Search for the cell housing the specified text and yield its (X, Y) center coordinate. 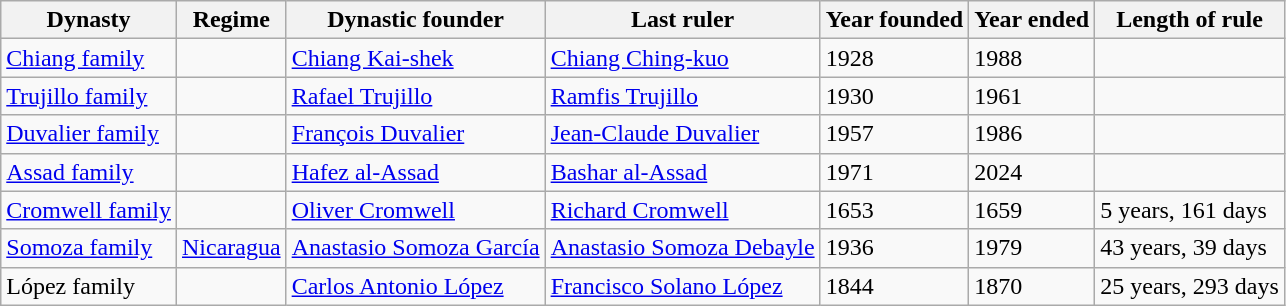
2024 (1032, 172)
Ramfis Trujillo (682, 96)
Oliver Cromwell (416, 210)
Rafael Trujillo (416, 96)
1930 (894, 96)
Chiang family (89, 58)
Last ruler (682, 20)
Chiang Kai-shek (416, 58)
Anastasio Somoza García (416, 248)
Bashar al-Assad (682, 172)
1936 (894, 248)
François Duvalier (416, 134)
Trujillo family (89, 96)
1957 (894, 134)
1961 (1032, 96)
1928 (894, 58)
Length of rule (1190, 20)
1979 (1032, 248)
1988 (1032, 58)
Regime (231, 20)
Assad family (89, 172)
1653 (894, 210)
1844 (894, 286)
Duvalier family (89, 134)
Nicaragua (231, 248)
1659 (1032, 210)
1870 (1032, 286)
Chiang Ching-kuo (682, 58)
López family (89, 286)
Year founded (894, 20)
Hafez al-Assad (416, 172)
25 years, 293 days (1190, 286)
Dynastic founder (416, 20)
Richard Cromwell (682, 210)
Jean-Claude Duvalier (682, 134)
Somoza family (89, 248)
Carlos Antonio López (416, 286)
5 years, 161 days (1190, 210)
Year ended (1032, 20)
1971 (894, 172)
1986 (1032, 134)
Dynasty (89, 20)
Francisco Solano López (682, 286)
Cromwell family (89, 210)
43 years, 39 days (1190, 248)
Anastasio Somoza Debayle (682, 248)
